For the text-containing cell, return its midpoint in [x, y] coordinate format. 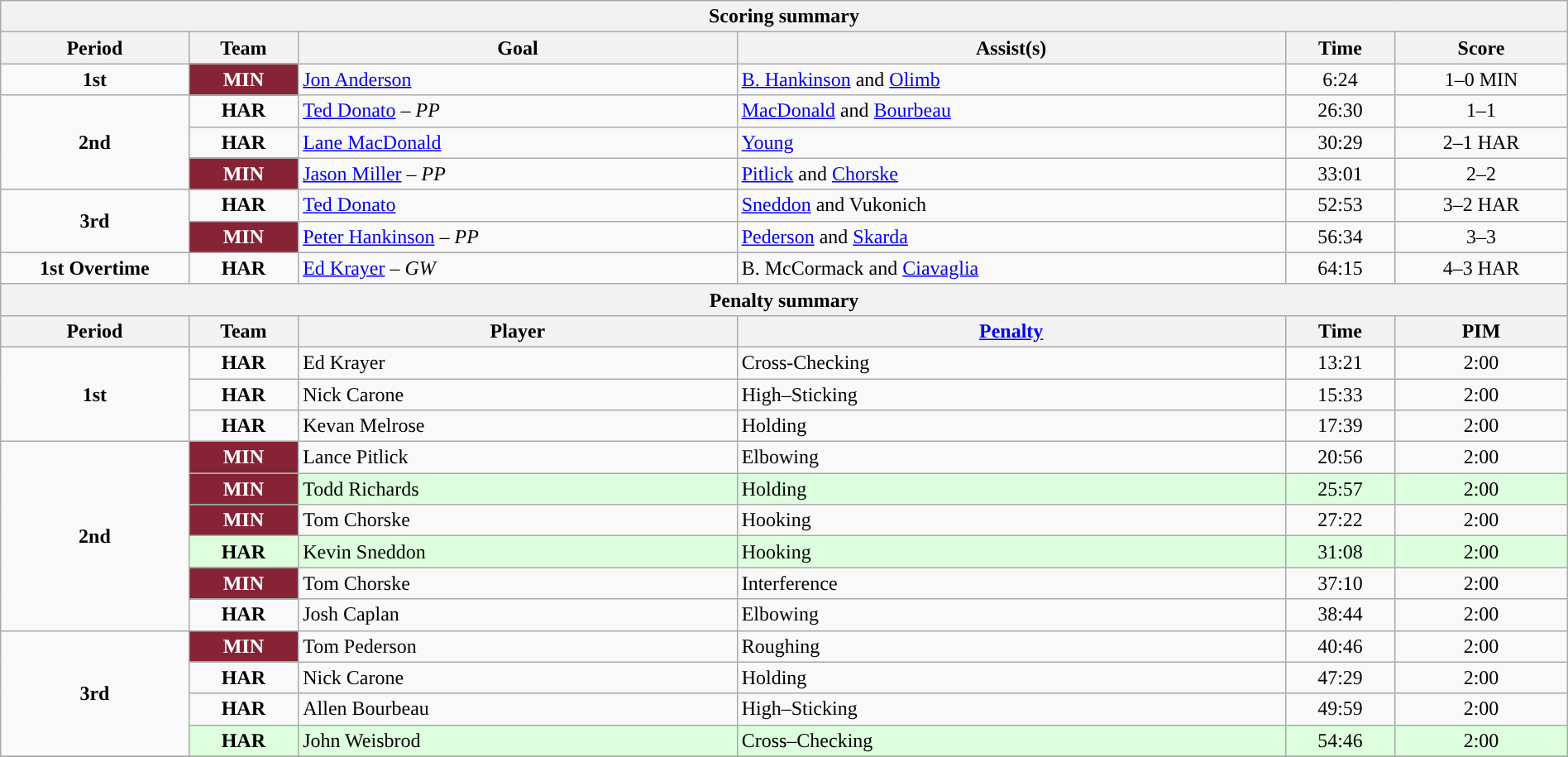
26:30 [1340, 111]
Penalty summary [784, 299]
Josh Caplan [518, 615]
John Weisbrod [518, 740]
3–3 [1481, 237]
Interference [1011, 583]
30:29 [1340, 142]
20:56 [1340, 458]
Pederson and Skarda [1011, 237]
15:33 [1340, 395]
Todd Richards [518, 489]
Player [518, 331]
B. McCormack and Ciavaglia [1011, 268]
27:22 [1340, 520]
17:39 [1340, 426]
Score [1481, 48]
Ed Krayer – GW [518, 268]
Penalty [1011, 331]
Pitlick and Chorske [1011, 174]
Ted Donato – PP [518, 111]
31:08 [1340, 552]
Assist(s) [1011, 48]
Goal [518, 48]
1–1 [1481, 111]
PIM [1481, 331]
Cross-Checking [1011, 362]
Jon Anderson [518, 79]
54:46 [1340, 740]
B. Hankinson and Olimb [1011, 79]
1st Overtime [94, 268]
56:34 [1340, 237]
Scoring summary [784, 17]
Young [1011, 142]
Roughing [1011, 646]
Ted Donato [518, 205]
Cross–Checking [1011, 740]
Ed Krayer [518, 362]
Jason Miller – PP [518, 174]
13:21 [1340, 362]
25:57 [1340, 489]
Allen Bourbeau [518, 709]
3–2 HAR [1481, 205]
Kevin Sneddon [518, 552]
Peter Hankinson – PP [518, 237]
Kevan Melrose [518, 426]
38:44 [1340, 615]
52:53 [1340, 205]
40:46 [1340, 646]
49:59 [1340, 709]
Sneddon and Vukonich [1011, 205]
MacDonald and Bourbeau [1011, 111]
47:29 [1340, 678]
4–3 HAR [1481, 268]
6:24 [1340, 79]
2–1 HAR [1481, 142]
Tom Pederson [518, 646]
2–2 [1481, 174]
64:15 [1340, 268]
Lance Pitlick [518, 458]
33:01 [1340, 174]
1–0 MIN [1481, 79]
Lane MacDonald [518, 142]
37:10 [1340, 583]
